Output the [X, Y] coordinate of the center of the cell containing the given text.  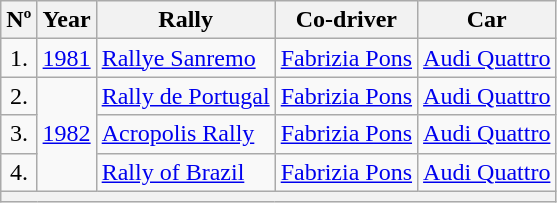
1981 [66, 58]
Nº [19, 20]
Co-driver [346, 20]
Year [66, 20]
1. [19, 58]
Rallye Sanremo [186, 58]
4. [19, 172]
3. [19, 134]
2. [19, 96]
Car [487, 20]
Rally de Portugal [186, 96]
1982 [66, 134]
Rally of Brazil [186, 172]
Rally [186, 20]
Acropolis Rally [186, 134]
